Return (X, Y) of the center of cell containing provided text 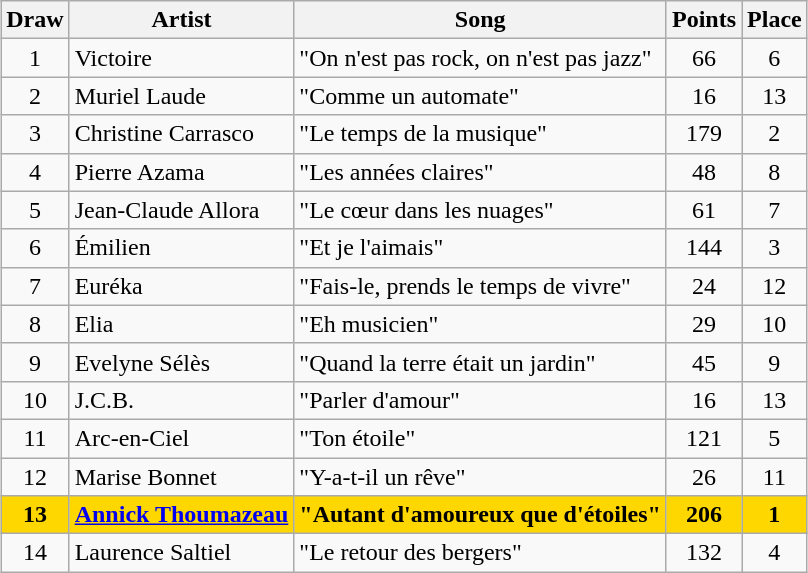
Arc-en-Ciel (182, 438)
"Et je l'aimais" (480, 248)
Evelyne Sélès (182, 362)
26 (704, 477)
45 (704, 362)
Émilien (182, 248)
Song (480, 20)
"Ton étoile" (480, 438)
"Autant d'amoureux que d'étoiles" (480, 515)
144 (704, 248)
"Les années claires" (480, 172)
61 (704, 210)
Artist (182, 20)
Elia (182, 324)
29 (704, 324)
"Eh musicien" (480, 324)
48 (704, 172)
179 (704, 134)
121 (704, 438)
Jean-Claude Allora (182, 210)
J.C.B. (182, 400)
Place (775, 20)
14 (35, 553)
Muriel Laude (182, 96)
"Comme un automate" (480, 96)
"Fais-le, prends le temps de vivre" (480, 286)
132 (704, 553)
Marise Bonnet (182, 477)
Laurence Saltiel (182, 553)
Draw (35, 20)
"Quand la terre était un jardin" (480, 362)
66 (704, 58)
"Y-a-t-il un rêve" (480, 477)
"On n'est pas rock, on n'est pas jazz" (480, 58)
"Le cœur dans les nuages" (480, 210)
"Le retour des bergers" (480, 553)
Christine Carrasco (182, 134)
"Parler d'amour" (480, 400)
Annick Thoumazeau (182, 515)
Points (704, 20)
Euréka (182, 286)
Pierre Azama (182, 172)
206 (704, 515)
Victoire (182, 58)
24 (704, 286)
"Le temps de la musique" (480, 134)
